Return (X, Y) of the center of cell containing provided text 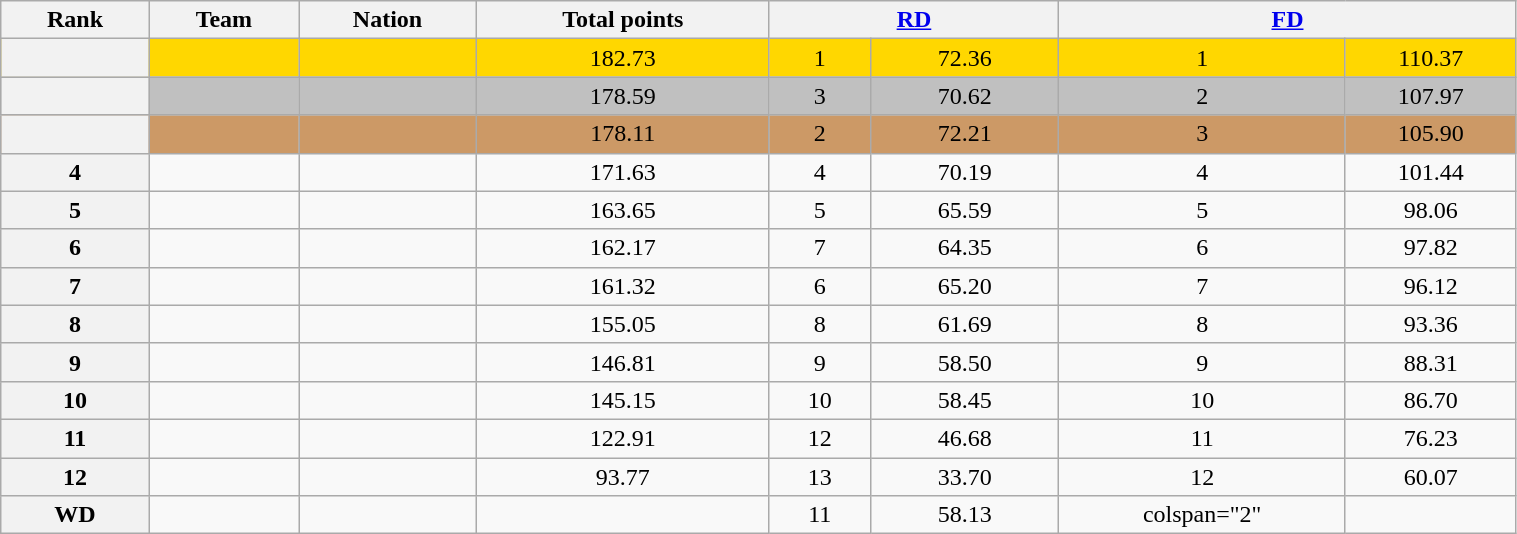
72.36 (965, 58)
105.90 (1430, 134)
145.15 (622, 400)
RD (914, 20)
65.20 (965, 286)
colspan="2" (1202, 515)
182.73 (622, 58)
163.65 (622, 210)
33.70 (965, 477)
122.91 (622, 438)
86.70 (1430, 400)
178.11 (622, 134)
97.82 (1430, 248)
13 (820, 477)
96.12 (1430, 286)
98.06 (1430, 210)
61.69 (965, 324)
155.05 (622, 324)
FD (1288, 20)
76.23 (1430, 438)
72.21 (965, 134)
58.50 (965, 362)
WD (75, 515)
60.07 (1430, 477)
93.36 (1430, 324)
110.37 (1430, 58)
58.45 (965, 400)
107.97 (1430, 96)
46.68 (965, 438)
64.35 (965, 248)
171.63 (622, 172)
Total points (622, 20)
146.81 (622, 362)
101.44 (1430, 172)
Nation (388, 20)
Team (224, 20)
65.59 (965, 210)
93.77 (622, 477)
70.19 (965, 172)
58.13 (965, 515)
178.59 (622, 96)
88.31 (1430, 362)
162.17 (622, 248)
161.32 (622, 286)
Rank (75, 20)
70.62 (965, 96)
